Provide the (X, Y) coordinate of the cell's center where the given text is located.  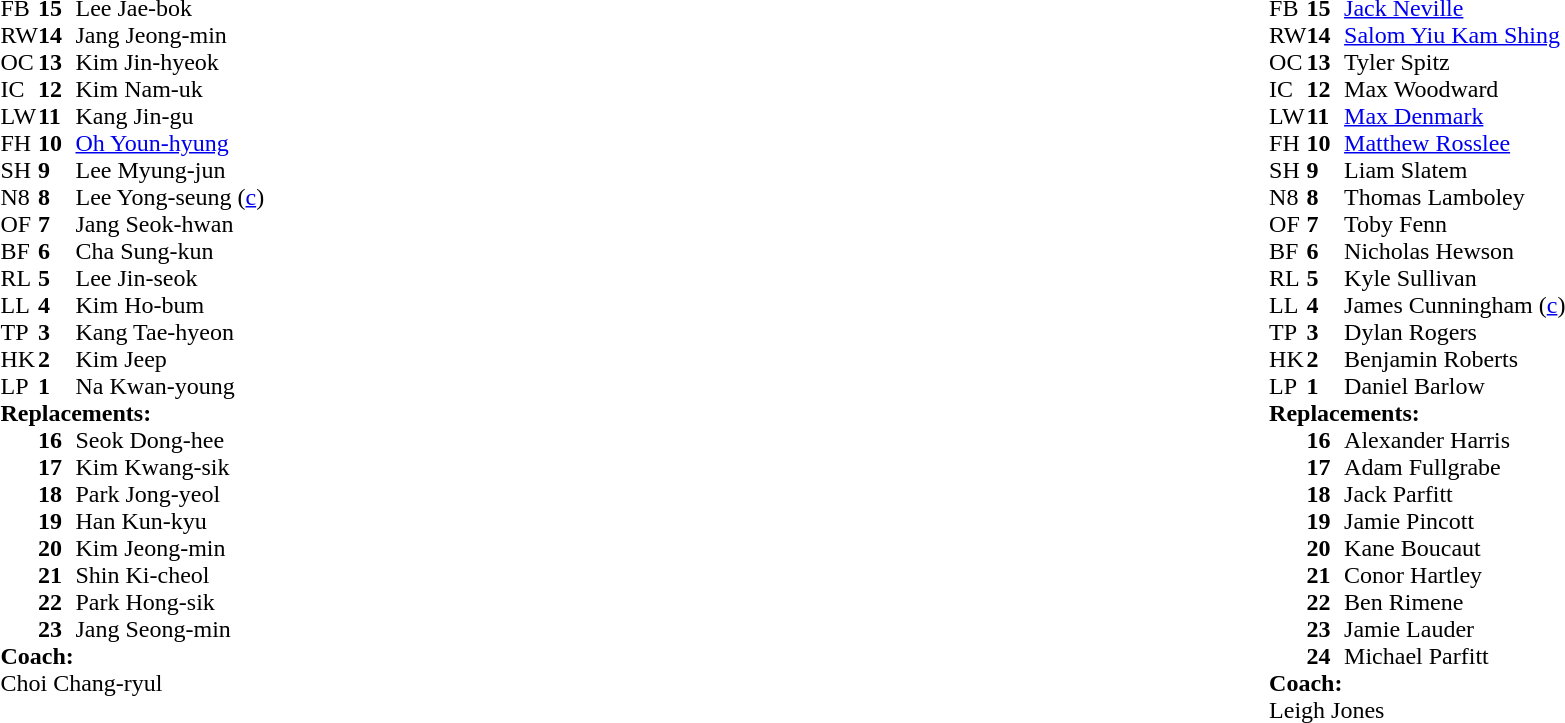
Jamie Pincott (1454, 522)
Tyler Spitz (1454, 62)
Cha Sung-kun (170, 252)
Lee Yong-seung (c) (170, 198)
Lee Jin-seok (170, 278)
Kim Kwang-sik (170, 468)
Matthew Rosslee (1454, 144)
Jang Seok-hwan (170, 224)
Ben Rimene (1454, 602)
Kim Jin-hyeok (170, 62)
Kang Jin-gu (170, 116)
Kim Nam-uk (170, 90)
Kim Ho-bum (170, 306)
James Cunningham (c) (1454, 306)
Adam Fullgrabe (1454, 468)
Jack Parfitt (1454, 494)
Conor Hartley (1454, 576)
Salom Yiu Kam Shing (1454, 36)
Jamie Lauder (1454, 630)
Toby Fenn (1454, 224)
Lee Myung-jun (170, 170)
Kim Jeong-min (170, 548)
Shin Ki-cheol (170, 576)
Benjamin Roberts (1454, 360)
Jang Jeong-min (170, 36)
Choi Chang-ryul (132, 684)
Max Woodward (1454, 90)
Max Denmark (1454, 116)
Kang Tae-hyeon (170, 332)
Liam Slatem (1454, 170)
Seok Dong-hee (170, 440)
Han Kun-kyu (170, 522)
Alexander Harris (1454, 440)
Kyle Sullivan (1454, 278)
Jang Seong-min (170, 630)
24 (1326, 656)
Dylan Rogers (1454, 332)
Daniel Barlow (1454, 386)
Kim Jeep (170, 360)
Thomas Lamboley (1454, 198)
Kane Boucaut (1454, 548)
Leigh Jones (1417, 710)
Michael Parfitt (1454, 656)
Oh Youn-hyung (170, 144)
Nicholas Hewson (1454, 252)
Park Jong-yeol (170, 494)
Na Kwan-young (170, 386)
Park Hong-sik (170, 602)
